For the text-containing cell, return its midpoint in (X, Y) coordinate format. 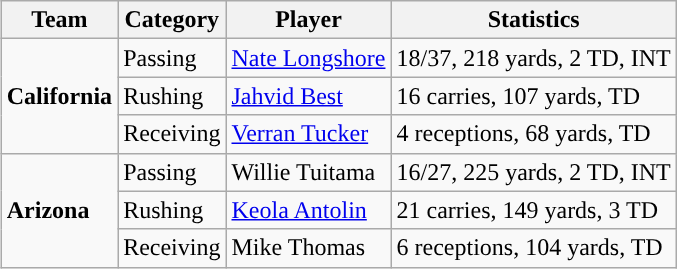
16 carries, 107 yards, TD (534, 96)
Keola Antolin (308, 210)
6 receptions, 104 yards, TD (534, 248)
21 carries, 149 yards, 3 TD (534, 210)
Statistics (534, 20)
Category (172, 20)
California (59, 96)
Nate Longshore (308, 58)
Arizona (59, 210)
Willie Tuitama (308, 172)
Jahvid Best (308, 96)
Team (59, 20)
Player (308, 20)
16/27, 225 yards, 2 TD, INT (534, 172)
18/37, 218 yards, 2 TD, INT (534, 58)
Mike Thomas (308, 248)
Verran Tucker (308, 134)
4 receptions, 68 yards, TD (534, 134)
